Output the (x, y) coordinate of the center of the cell containing the given text.  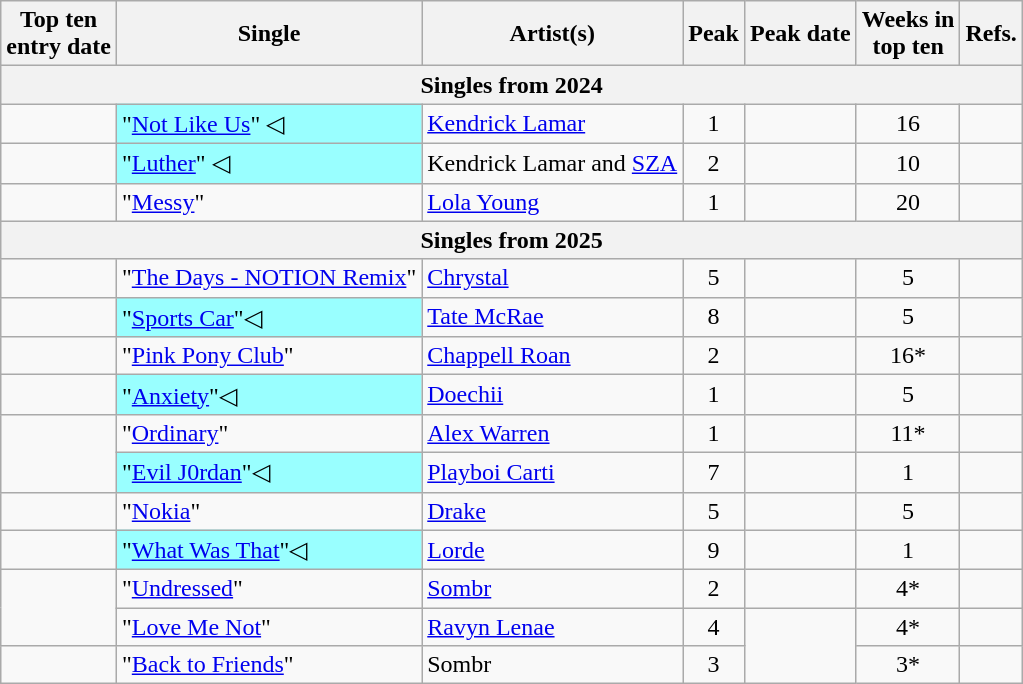
Chrystal (552, 278)
Alex Warren (552, 433)
8 (714, 317)
"Evil J0rdan"◁ (268, 472)
Refs. (991, 34)
"What Was That"◁ (268, 550)
7 (714, 472)
9 (714, 550)
"Sports Car"◁ (268, 317)
"Undressed" (268, 589)
Tate McRae (552, 317)
Singles from 2024 (512, 85)
Chappell Roan (552, 356)
Playboi Carti (552, 472)
Single (268, 34)
3* (908, 665)
"Pink Pony Club" (268, 356)
4 (714, 627)
"Messy" (268, 202)
3 (714, 665)
16 (908, 124)
Peak (714, 34)
Artist(s) (552, 34)
"Ordinary" (268, 433)
"Love Me Not" (268, 627)
"Back to Friends" (268, 665)
Lorde (552, 550)
"The Days - NOTION Remix" (268, 278)
20 (908, 202)
10 (908, 163)
Peak date (800, 34)
Ravyn Lenae (552, 627)
"Not Like Us" ◁ (268, 124)
16* (908, 356)
"Luther" ◁ (268, 163)
Doechii (552, 395)
Kendrick Lamar and SZA (552, 163)
Top tenentry date (59, 34)
Singles from 2025 (512, 240)
Kendrick Lamar (552, 124)
Drake (552, 511)
Lola Young (552, 202)
Weeks in top ten (908, 34)
11* (908, 433)
"Nokia" (268, 511)
"Anxiety"◁ (268, 395)
